For the text-containing cell, return its midpoint in [X, Y] coordinate format. 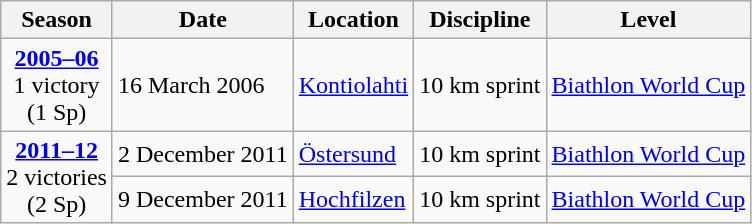
Level [648, 20]
Date [202, 20]
Location [353, 20]
9 December 2011 [202, 200]
Kontiolahti [353, 85]
Season [57, 20]
16 March 2006 [202, 85]
2005–06 1 victory (1 Sp) [57, 85]
2011–12 2 victories (2 Sp) [57, 177]
Östersund [353, 154]
Discipline [480, 20]
2 December 2011 [202, 154]
Hochfilzen [353, 200]
